Capture the cell that displays the provided text and extract its (x, y) central coordinate. 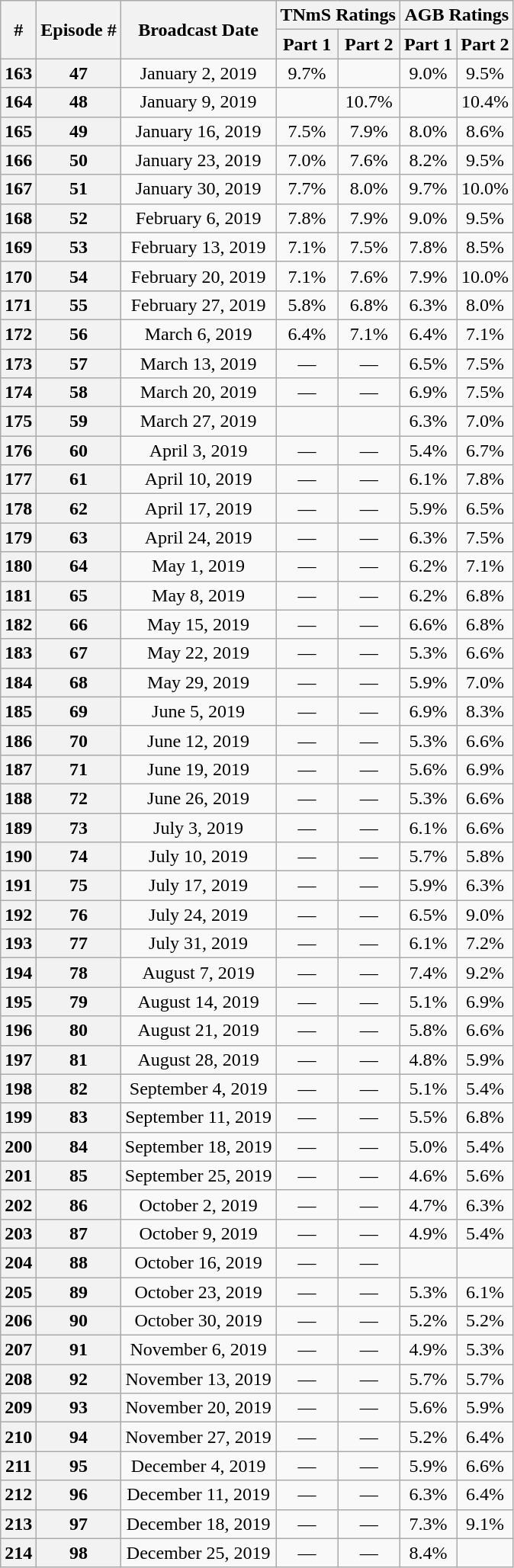
September 11, 2019 (198, 1117)
83 (79, 1117)
78 (79, 973)
60 (79, 451)
96 (79, 1495)
165 (18, 131)
5.0% (428, 1146)
66 (79, 624)
95 (79, 1466)
April 3, 2019 (198, 451)
Broadcast Date (198, 30)
53 (79, 247)
175 (18, 422)
September 4, 2019 (198, 1089)
July 10, 2019 (198, 857)
October 30, 2019 (198, 1321)
September 25, 2019 (198, 1175)
AGB Ratings (456, 15)
213 (18, 1524)
July 17, 2019 (198, 886)
62 (79, 508)
88 (79, 1262)
58 (79, 393)
199 (18, 1117)
July 3, 2019 (198, 827)
8.2% (428, 160)
181 (18, 595)
189 (18, 827)
5.5% (428, 1117)
81 (79, 1060)
January 30, 2019 (198, 189)
# (18, 30)
90 (79, 1321)
December 4, 2019 (198, 1466)
May 1, 2019 (198, 566)
July 31, 2019 (198, 944)
54 (79, 276)
8.6% (485, 131)
170 (18, 276)
82 (79, 1089)
85 (79, 1175)
57 (79, 364)
210 (18, 1437)
212 (18, 1495)
70 (79, 740)
203 (18, 1233)
172 (18, 334)
76 (79, 915)
197 (18, 1060)
December 25, 2019 (198, 1553)
69 (79, 711)
February 6, 2019 (198, 218)
167 (18, 189)
79 (79, 1002)
TNmS Ratings (338, 15)
January 2, 2019 (198, 73)
January 9, 2019 (198, 102)
68 (79, 682)
March 6, 2019 (198, 334)
August 28, 2019 (198, 1060)
207 (18, 1350)
52 (79, 218)
205 (18, 1292)
194 (18, 973)
187 (18, 769)
169 (18, 247)
98 (79, 1553)
190 (18, 857)
56 (79, 334)
48 (79, 102)
55 (79, 305)
61 (79, 479)
November 20, 2019 (198, 1408)
208 (18, 1379)
October 23, 2019 (198, 1292)
59 (79, 422)
176 (18, 451)
March 27, 2019 (198, 422)
94 (79, 1437)
Episode # (79, 30)
168 (18, 218)
4.8% (428, 1060)
214 (18, 1553)
80 (79, 1031)
49 (79, 131)
8.5% (485, 247)
10.4% (485, 102)
June 12, 2019 (198, 740)
November 13, 2019 (198, 1379)
August 21, 2019 (198, 1031)
184 (18, 682)
196 (18, 1031)
April 10, 2019 (198, 479)
7.2% (485, 944)
May 22, 2019 (198, 653)
May 29, 2019 (198, 682)
February 27, 2019 (198, 305)
204 (18, 1262)
April 17, 2019 (198, 508)
8.4% (428, 1553)
183 (18, 653)
9.1% (485, 1524)
May 8, 2019 (198, 595)
86 (79, 1204)
92 (79, 1379)
9.2% (485, 973)
77 (79, 944)
June 5, 2019 (198, 711)
June 19, 2019 (198, 769)
163 (18, 73)
November 27, 2019 (198, 1437)
January 23, 2019 (198, 160)
4.6% (428, 1175)
10.7% (369, 102)
July 24, 2019 (198, 915)
186 (18, 740)
74 (79, 857)
211 (18, 1466)
67 (79, 653)
June 26, 2019 (198, 798)
February 13, 2019 (198, 247)
February 20, 2019 (198, 276)
August 14, 2019 (198, 1002)
64 (79, 566)
51 (79, 189)
7.3% (428, 1524)
206 (18, 1321)
73 (79, 827)
198 (18, 1089)
75 (79, 886)
4.7% (428, 1204)
March 20, 2019 (198, 393)
November 6, 2019 (198, 1350)
50 (79, 160)
173 (18, 364)
April 24, 2019 (198, 537)
188 (18, 798)
191 (18, 886)
84 (79, 1146)
164 (18, 102)
180 (18, 566)
185 (18, 711)
91 (79, 1350)
178 (18, 508)
December 18, 2019 (198, 1524)
182 (18, 624)
December 11, 2019 (198, 1495)
200 (18, 1146)
August 7, 2019 (198, 973)
October 2, 2019 (198, 1204)
8.3% (485, 711)
October 9, 2019 (198, 1233)
65 (79, 595)
97 (79, 1524)
6.7% (485, 451)
202 (18, 1204)
87 (79, 1233)
September 18, 2019 (198, 1146)
May 15, 2019 (198, 624)
93 (79, 1408)
March 13, 2019 (198, 364)
63 (79, 537)
January 16, 2019 (198, 131)
177 (18, 479)
193 (18, 944)
201 (18, 1175)
71 (79, 769)
179 (18, 537)
166 (18, 160)
7.7% (307, 189)
7.4% (428, 973)
192 (18, 915)
195 (18, 1002)
72 (79, 798)
174 (18, 393)
89 (79, 1292)
47 (79, 73)
171 (18, 305)
209 (18, 1408)
October 16, 2019 (198, 1262)
